Determine the [X, Y] coordinate at the center of the cell enclosing the given text.  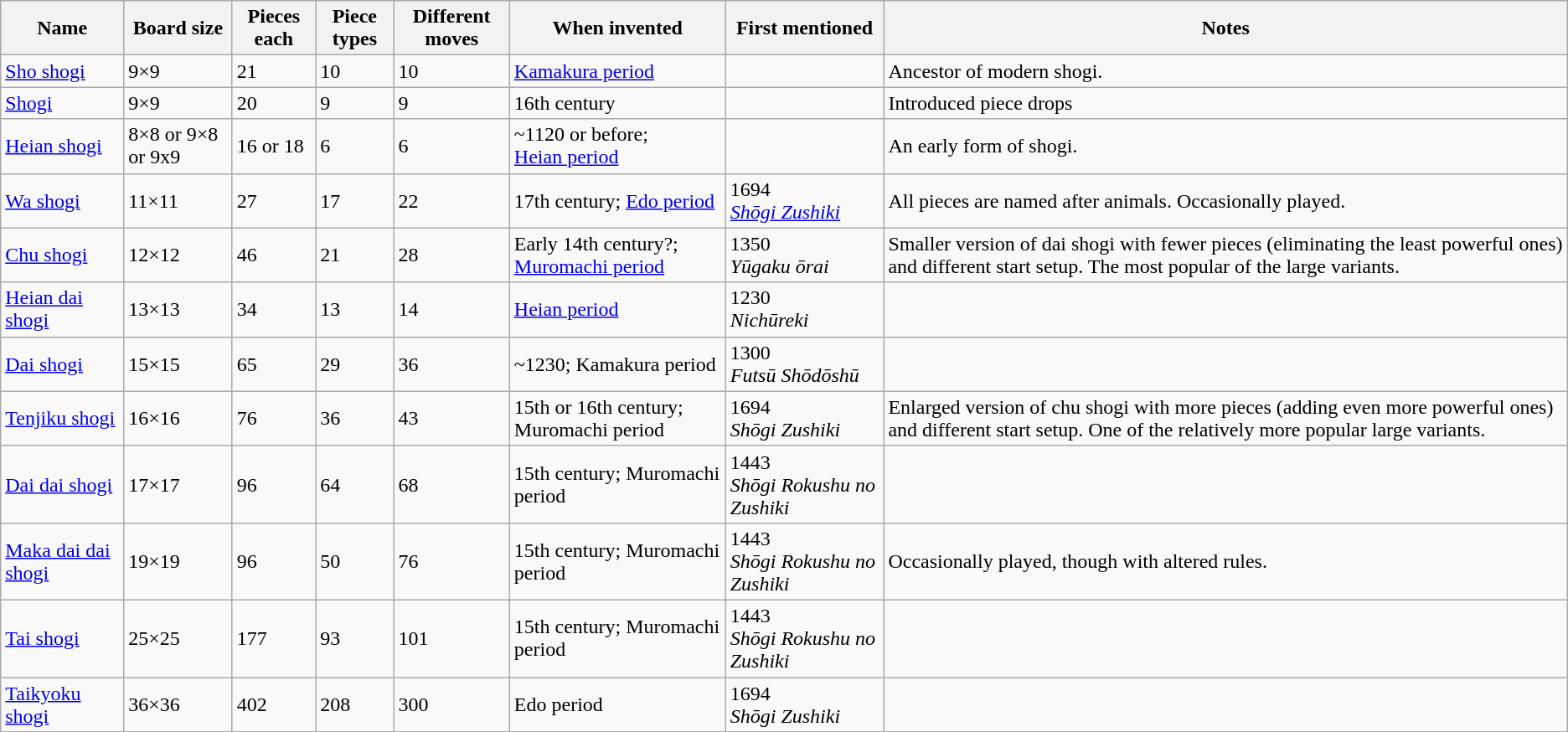
Chu shogi [62, 255]
1350Yūgaku ōrai [804, 255]
208 [355, 704]
43 [451, 419]
16 or 18 [273, 146]
300 [451, 704]
Tai shogi [62, 638]
8×8 or 9×8 or 9x9 [178, 146]
16×16 [178, 419]
When invented [617, 28]
28 [451, 255]
14 [451, 310]
Pieces each [273, 28]
101 [451, 638]
An early form of shogi. [1225, 146]
65 [273, 363]
13 [355, 310]
Notes [1225, 28]
Piece types [355, 28]
17th century; Edo period [617, 201]
Occasionally played, though with altered rules. [1225, 561]
17×17 [178, 484]
Edo period [617, 704]
Board size [178, 28]
Different moves [451, 28]
Name [62, 28]
Taikyoku shogi [62, 704]
34 [273, 310]
50 [355, 561]
22 [451, 201]
~1120 or before;Heian period [617, 146]
Shogi [62, 103]
177 [273, 638]
13×13 [178, 310]
29 [355, 363]
Heian dai shogi [62, 310]
20 [273, 103]
Dai shogi [62, 363]
Sho shogi [62, 71]
12×12 [178, 255]
93 [355, 638]
68 [451, 484]
1300Futsū Shōdōshū [804, 363]
19×19 [178, 561]
Heian period [617, 310]
25×25 [178, 638]
17 [355, 201]
16th century [617, 103]
36×36 [178, 704]
Introduced piece drops [1225, 103]
Kamakura period [617, 71]
402 [273, 704]
Ancestor of modern shogi. [1225, 71]
Dai dai shogi [62, 484]
27 [273, 201]
1230Nichūreki [804, 310]
15×15 [178, 363]
Tenjiku shogi [62, 419]
All pieces are named after animals. Occasionally played. [1225, 201]
11×11 [178, 201]
Maka dai dai shogi [62, 561]
46 [273, 255]
~1230; Kamakura period [617, 363]
Wa shogi [62, 201]
64 [355, 484]
Early 14th century?; Muromachi period [617, 255]
Heian shogi [62, 146]
15th or 16th century; Muromachi period [617, 419]
First mentioned [804, 28]
